Extract the [x, y] coordinate from the center of the cell holding the provided text.  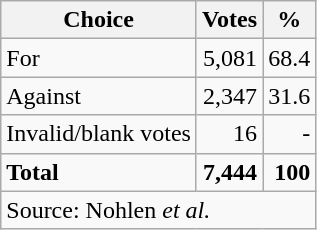
2,347 [229, 96]
Votes [229, 20]
Choice [99, 20]
Against [99, 96]
16 [229, 134]
31.6 [290, 96]
7,444 [229, 172]
Source: Nohlen et al. [158, 210]
100 [290, 172]
Invalid/blank votes [99, 134]
5,081 [229, 58]
% [290, 20]
- [290, 134]
Total [99, 172]
For [99, 58]
68.4 [290, 58]
